Scan for the cell matching the given text and deliver its [x, y] coordinate at center. 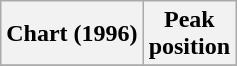
Peakposition [189, 34]
Chart (1996) [72, 34]
